Scan for the cell matching the given text and deliver its (X, Y) coordinate at center. 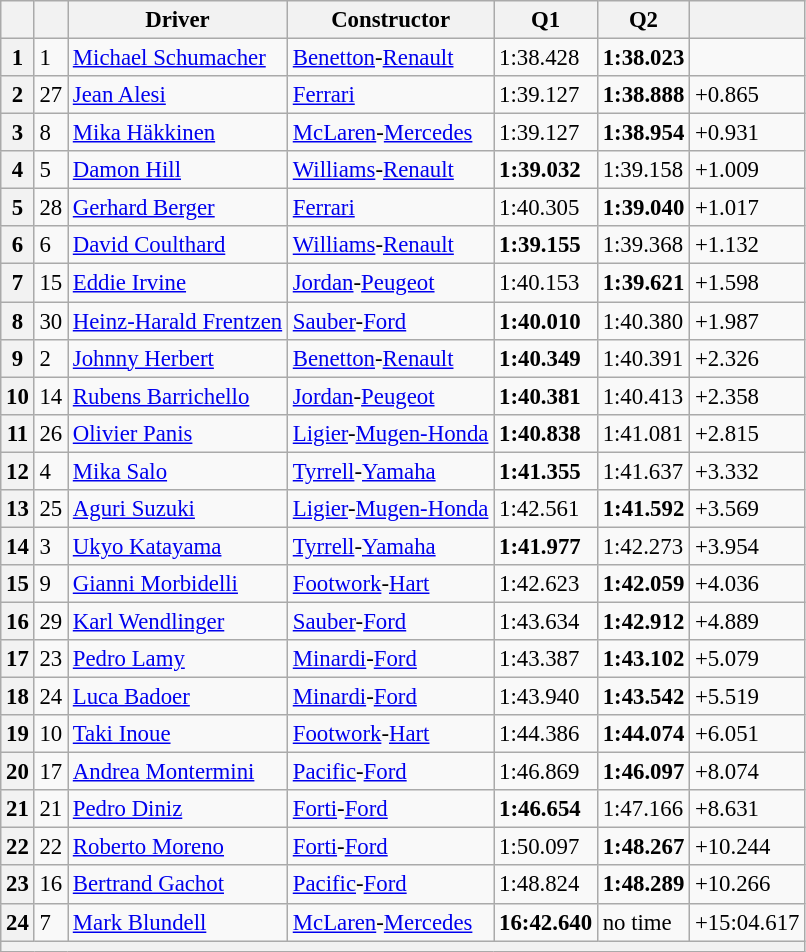
1:46.869 (546, 772)
Constructor (390, 20)
1:42.912 (643, 621)
1:41.637 (643, 471)
28 (50, 208)
1:41.592 (643, 509)
1:39.368 (643, 245)
26 (50, 433)
12 (18, 471)
1:39.032 (546, 170)
1:38.023 (643, 58)
Roberto Moreno (178, 847)
+10.266 (748, 885)
1:42.623 (546, 584)
19 (18, 734)
1:48.289 (643, 885)
+1.009 (748, 170)
Bertrand Gachot (178, 885)
Pedro Diniz (178, 809)
Rubens Barrichello (178, 396)
+2.815 (748, 433)
+3.954 (748, 546)
+5.079 (748, 659)
+3.569 (748, 509)
1:38.428 (546, 58)
1:39.155 (546, 245)
+4.889 (748, 621)
Taki Inoue (178, 734)
Karl Wendlinger (178, 621)
+8.074 (748, 772)
Mark Blundell (178, 922)
Ukyo Katayama (178, 546)
1:39.158 (643, 170)
+1.598 (748, 283)
1:46.097 (643, 772)
+2.358 (748, 396)
+2.326 (748, 358)
1:50.097 (546, 847)
Johnny Herbert (178, 358)
1:41.977 (546, 546)
Mika Häkkinen (178, 133)
1:39.621 (643, 283)
11 (18, 433)
Jean Alesi (178, 95)
+0.931 (748, 133)
1:38.888 (643, 95)
1:41.081 (643, 433)
1:40.391 (643, 358)
Heinz-Harald Frentzen (178, 321)
+1.987 (748, 321)
1:44.074 (643, 734)
18 (18, 697)
Gianni Morbidelli (178, 584)
1:48.267 (643, 847)
Eddie Irvine (178, 283)
Michael Schumacher (178, 58)
+1.017 (748, 208)
1:48.824 (546, 885)
1:40.380 (643, 321)
+6.051 (748, 734)
1:42.561 (546, 509)
+1.132 (748, 245)
Damon Hill (178, 170)
Andrea Montermini (178, 772)
+15:04.617 (748, 922)
Q2 (643, 20)
Gerhard Berger (178, 208)
+5.519 (748, 697)
1:42.059 (643, 584)
1:40.838 (546, 433)
+0.865 (748, 95)
1:42.273 (643, 546)
27 (50, 95)
1:43.387 (546, 659)
1:40.153 (546, 283)
+4.036 (748, 584)
1:39.040 (643, 208)
David Coulthard (178, 245)
1:46.654 (546, 809)
Q1 (546, 20)
+10.244 (748, 847)
no time (643, 922)
1:43.102 (643, 659)
1:47.166 (643, 809)
1:43.542 (643, 697)
1:38.954 (643, 133)
Olivier Panis (178, 433)
13 (18, 509)
16:42.640 (546, 922)
1:40.010 (546, 321)
29 (50, 621)
1:41.355 (546, 471)
1:43.940 (546, 697)
1:44.386 (546, 734)
30 (50, 321)
1:40.413 (643, 396)
Pedro Lamy (178, 659)
25 (50, 509)
+8.631 (748, 809)
1:43.634 (546, 621)
Aguri Suzuki (178, 509)
1:40.349 (546, 358)
+3.332 (748, 471)
1:40.381 (546, 396)
Mika Salo (178, 471)
1:40.305 (546, 208)
20 (18, 772)
Luca Badoer (178, 697)
Driver (178, 20)
